Identify which cell holds the provided text, then report its (X, Y) central coordinate. 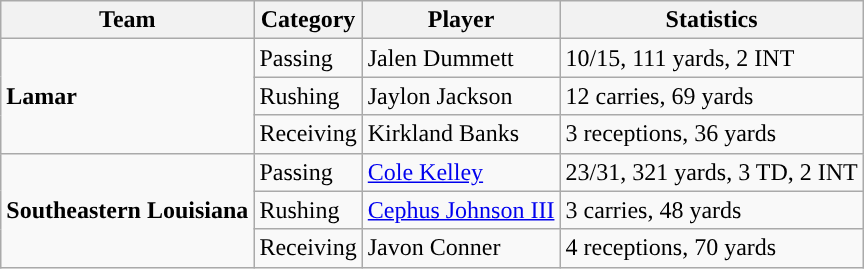
Cole Kelley (461, 172)
Player (461, 20)
3 receptions, 36 yards (712, 134)
Cephus Johnson III (461, 210)
23/31, 321 yards, 3 TD, 2 INT (712, 172)
Kirkland Banks (461, 134)
Javon Conner (461, 248)
Southeastern Louisiana (128, 210)
Category (308, 20)
10/15, 111 yards, 2 INT (712, 58)
4 receptions, 70 yards (712, 248)
Jaylon Jackson (461, 96)
12 carries, 69 yards (712, 96)
Statistics (712, 20)
Lamar (128, 96)
3 carries, 48 yards (712, 210)
Jalen Dummett (461, 58)
Team (128, 20)
